Identify which cell holds the provided text, then report its [x, y] central coordinate. 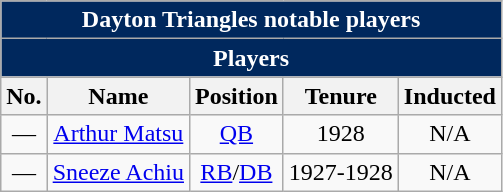
Dayton Triangles notable players [252, 20]
Name [118, 96]
QB [237, 134]
1927-1928 [340, 172]
Tenure [340, 96]
1928 [340, 134]
RB/DB [237, 172]
Players [252, 58]
Arthur Matsu [118, 134]
Sneeze Achiu [118, 172]
Position [237, 96]
Inducted [450, 96]
No. [24, 96]
